For the text-containing cell, return its midpoint in (x, y) coordinate format. 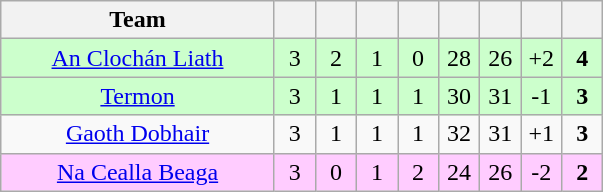
Team (138, 20)
+2 (542, 58)
+1 (542, 134)
30 (460, 96)
An Clochán Liath (138, 58)
32 (460, 134)
Termon (138, 96)
24 (460, 172)
28 (460, 58)
Gaoth Dobhair (138, 134)
-1 (542, 96)
4 (582, 58)
-2 (542, 172)
Na Cealla Beaga (138, 172)
